Return [x, y] of the center of cell containing provided text 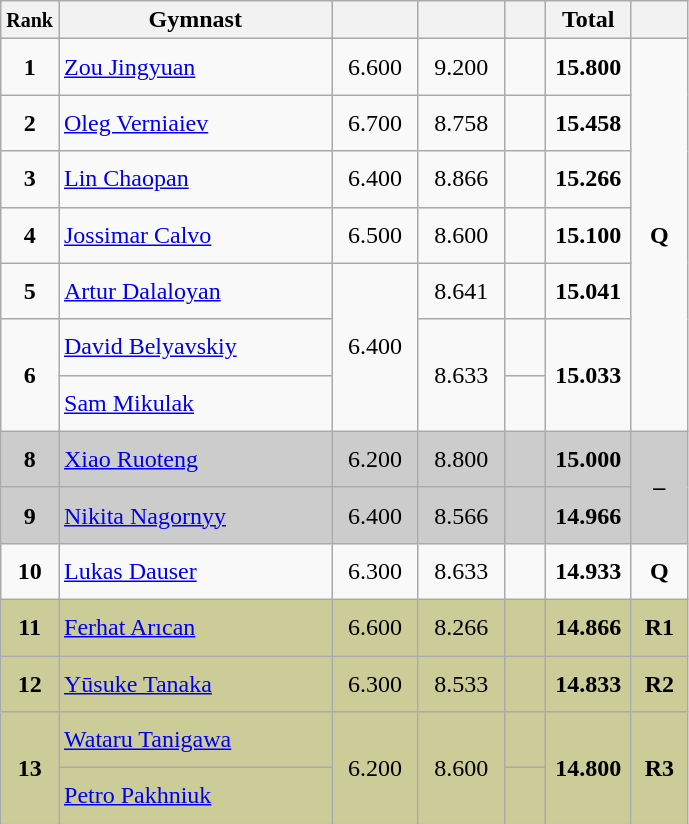
8.866 [461, 179]
Yūsuke Tanaka [195, 684]
10 [30, 571]
Total [588, 20]
3 [30, 179]
9.200 [461, 67]
8.533 [461, 684]
6 [30, 375]
8.641 [461, 291]
Xiao Ruoteng [195, 459]
Sam Mikulak [195, 403]
14.833 [588, 684]
Rank [30, 20]
Lin Chaopan [195, 179]
R3 [659, 768]
Petro Pakhniuk [195, 796]
– [659, 487]
Artur Dalaloyan [195, 291]
9 [30, 515]
15.041 [588, 291]
6.500 [375, 235]
15.033 [588, 375]
15.800 [588, 67]
5 [30, 291]
8 [30, 459]
13 [30, 768]
8.566 [461, 515]
Lukas Dauser [195, 571]
15.000 [588, 459]
8.266 [461, 627]
R2 [659, 684]
15.100 [588, 235]
8.758 [461, 123]
14.800 [588, 768]
15.458 [588, 123]
2 [30, 123]
11 [30, 627]
Zou Jingyuan [195, 67]
12 [30, 684]
15.266 [588, 179]
Jossimar Calvo [195, 235]
1 [30, 67]
Ferhat Arıcan [195, 627]
8.800 [461, 459]
David Belyavskiy [195, 347]
4 [30, 235]
Oleg Verniaiev [195, 123]
Wataru Tanigawa [195, 740]
Gymnast [195, 20]
14.966 [588, 515]
14.866 [588, 627]
Nikita Nagornyy [195, 515]
6.700 [375, 123]
R1 [659, 627]
14.933 [588, 571]
